From the cell containing the given text, extract its center point as (x, y) coordinate. 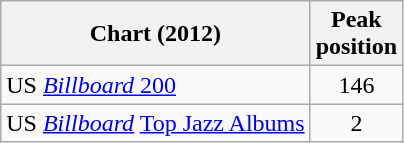
146 (356, 85)
2 (356, 123)
Chart (2012) (156, 34)
Peakposition (356, 34)
US Billboard Top Jazz Albums (156, 123)
US Billboard 200 (156, 85)
